Scan for the cell matching the given text and deliver its [X, Y] coordinate at center. 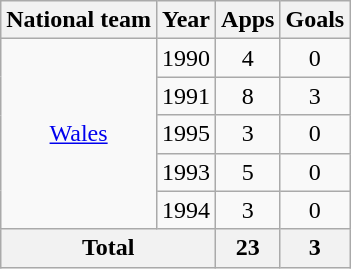
1995 [186, 134]
1991 [186, 96]
National team [79, 20]
Total [108, 248]
8 [248, 96]
Apps [248, 20]
1994 [186, 210]
Wales [79, 134]
1993 [186, 172]
4 [248, 58]
Goals [315, 20]
5 [248, 172]
23 [248, 248]
1990 [186, 58]
Year [186, 20]
